Extract the (X, Y) coordinate from the center of the cell holding the provided text.  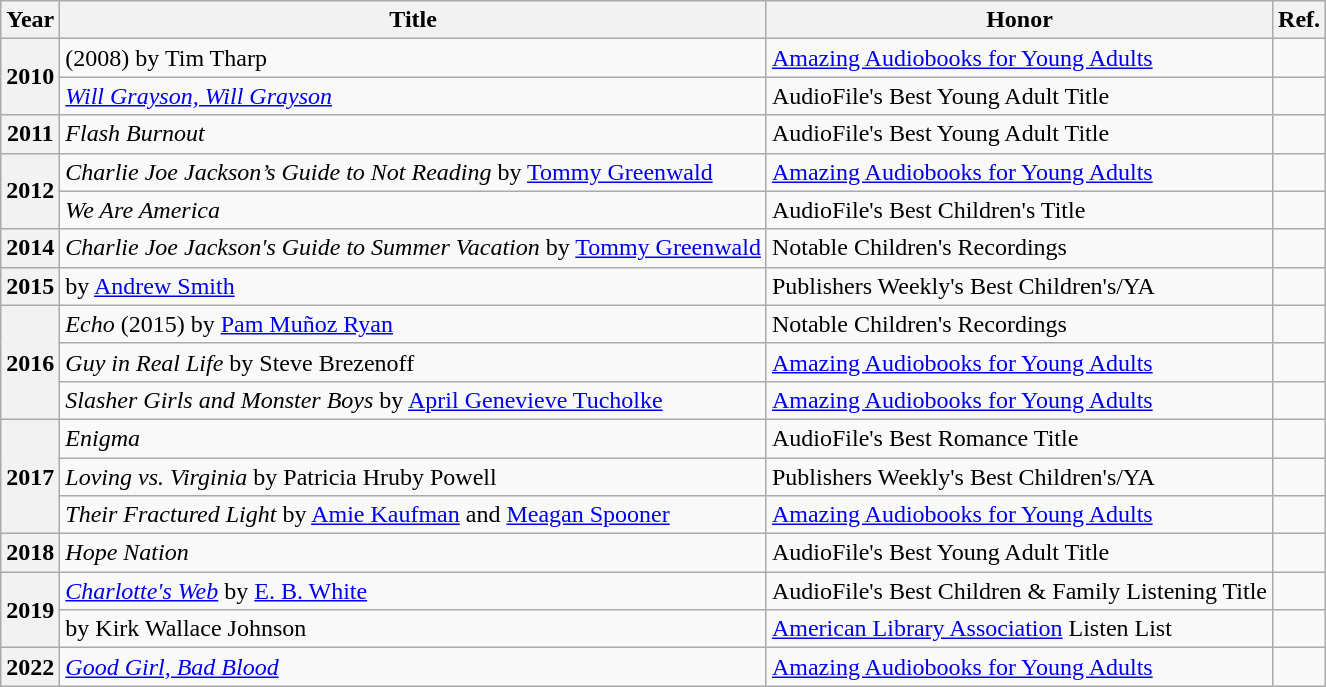
Title (414, 20)
2014 (30, 248)
Loving vs. Virginia by Patricia Hruby Powell (414, 477)
2018 (30, 553)
Year (30, 20)
Flash Burnout (414, 134)
American Library Association Listen List (1019, 629)
Will Grayson, Will Grayson (414, 96)
2016 (30, 362)
2011 (30, 134)
Echo (2015) by Pam Muñoz Ryan (414, 324)
AudioFile's Best Children's Title (1019, 210)
We Are America (414, 210)
Hope Nation (414, 553)
AudioFile's Best Romance Title (1019, 438)
Ref. (1300, 20)
Their Fractured Light by Amie Kaufman and Meagan Spooner (414, 515)
Slasher Girls and Monster Boys by April Genevieve Tucholke (414, 400)
by Andrew Smith (414, 286)
2019 (30, 610)
Guy in Real Life by Steve Brezenoff (414, 362)
AudioFile's Best Children & Family Listening Title (1019, 591)
Charlie Joe Jackson’s Guide to Not Reading by Tommy Greenwald (414, 172)
Charlie Joe Jackson's Guide to Summer Vacation by Tommy Greenwald (414, 248)
2022 (30, 667)
Enigma (414, 438)
Honor (1019, 20)
by Kirk Wallace Johnson (414, 629)
Good Girl, Bad Blood (414, 667)
2012 (30, 191)
Charlotte's Web by E. B. White (414, 591)
2010 (30, 77)
2017 (30, 476)
(2008) by Tim Tharp (414, 58)
2015 (30, 286)
